Determine the (X, Y) coordinate at the center of the cell enclosing the given text.  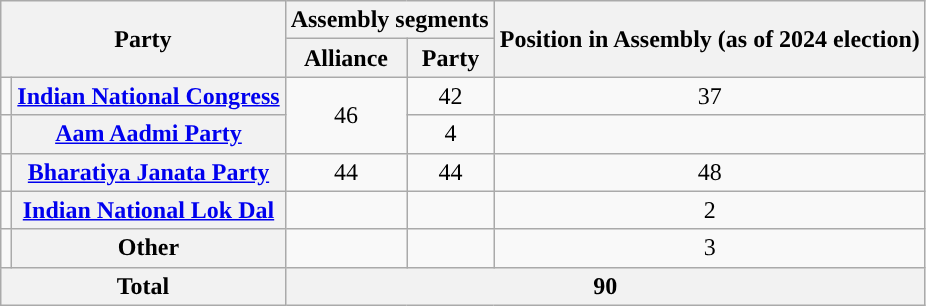
48 (710, 172)
90 (605, 286)
Bharatiya Janata Party (148, 172)
Assembly segments (390, 20)
Position in Assembly (as of 2024 election) (710, 39)
Alliance (346, 58)
42 (450, 96)
4 (450, 134)
3 (710, 248)
Total (143, 286)
Aam Aadmi Party (148, 134)
46 (346, 115)
Indian National Lok Dal (148, 210)
37 (710, 96)
Other (148, 248)
2 (710, 210)
Indian National Congress (148, 96)
